Output the (x, y) coordinate of the center of the cell containing the given text.  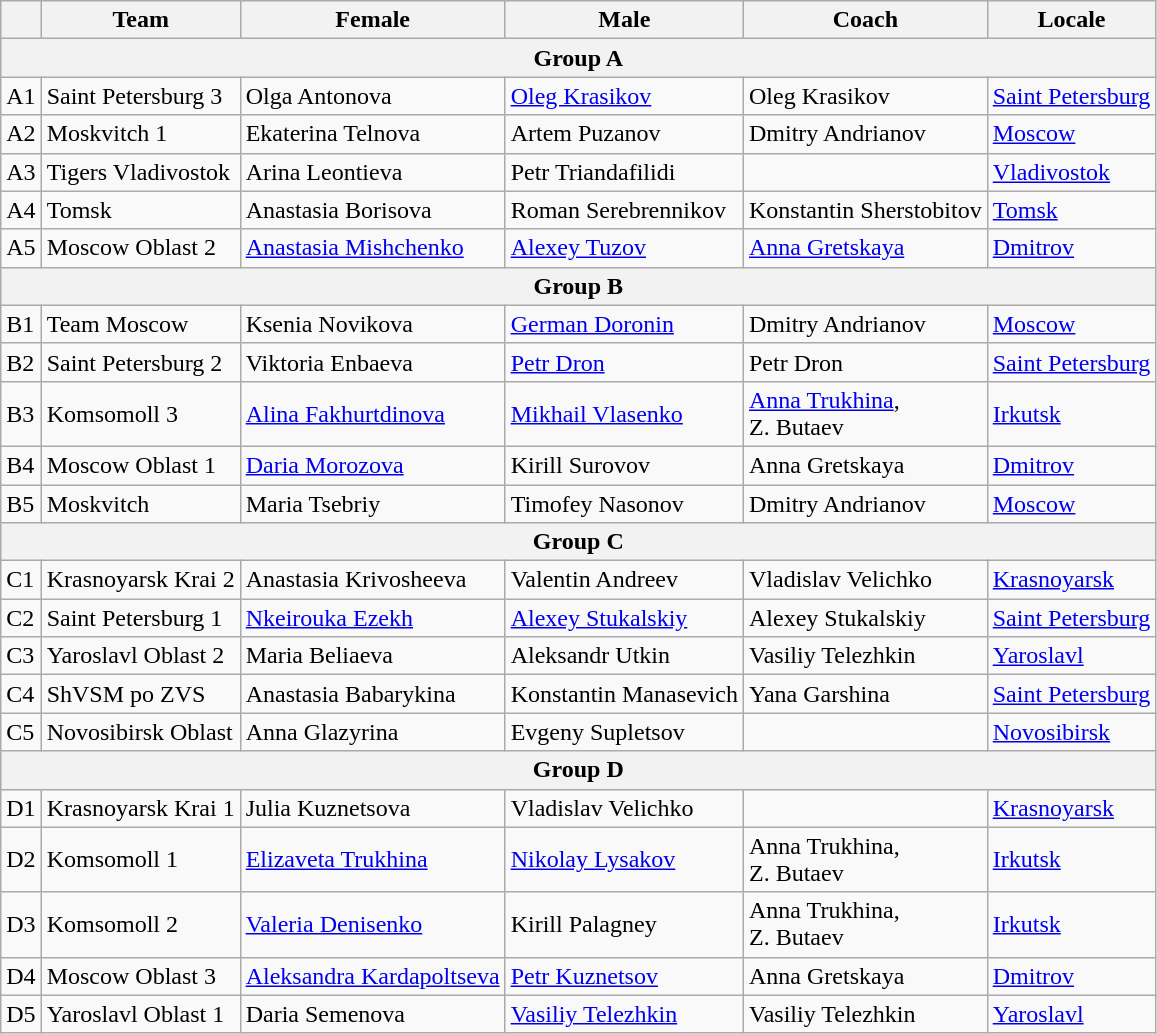
Anna Glazyrina (372, 732)
Team Moscow (140, 324)
B1 (21, 324)
A2 (21, 134)
Evgeny Supletsov (624, 732)
Konstantin Sherstobitov (865, 210)
C5 (21, 732)
Moskvitch 1 (140, 134)
Olga Antonova (372, 96)
C1 (21, 580)
Moskvitch (140, 503)
Nkeirouka Ezekh (372, 618)
Group B (578, 286)
Team (140, 20)
Vladivostok (1072, 172)
Kirill Surovov (624, 465)
C2 (21, 618)
Elizaveta Trukhina (372, 860)
Aleksandra Kardapoltseva (372, 976)
Komsomoll 1 (140, 860)
Valentin Andreev (624, 580)
D4 (21, 976)
Daria Semenova (372, 1014)
Novosibirsk Oblast (140, 732)
Nikolay Lysakov (624, 860)
B3 (21, 414)
Ekaterina Telnova (372, 134)
Kirill Palagney (624, 924)
D3 (21, 924)
Alina Fakhurtdinova (372, 414)
Petr Kuznetsov (624, 976)
Alexey Tuzov (624, 248)
Aleksandr Utkin (624, 656)
Timofey Nasonov (624, 503)
Anastasia Borisova (372, 210)
Roman Serebrennikov (624, 210)
Viktoria Enbaeva (372, 362)
Anastasia Mishchenko (372, 248)
Ksenia Novikova (372, 324)
Yaroslavl Oblast 1 (140, 1014)
Maria Tsebriy (372, 503)
Krasnoyarsk Krai 2 (140, 580)
Moscow Oblast 2 (140, 248)
Moscow Oblast 3 (140, 976)
C3 (21, 656)
Yana Garshina (865, 694)
D1 (21, 808)
Anastasia Krivosheeva (372, 580)
D2 (21, 860)
Julia Kuznetsova (372, 808)
Moscow Oblast 1 (140, 465)
Group C (578, 542)
Tigers Vladivostok (140, 172)
D5 (21, 1014)
Group A (578, 58)
Konstantin Manasevich (624, 694)
German Doronin (624, 324)
Valeria Denisenko (372, 924)
A1 (21, 96)
A4 (21, 210)
B4 (21, 465)
Male (624, 20)
Arina Leontieva (372, 172)
Saint Petersburg 2 (140, 362)
Anastasia Babarykina (372, 694)
Group D (578, 770)
Locale (1072, 20)
Maria Beliaeva (372, 656)
Novosibirsk (1072, 732)
Saint Petersburg 3 (140, 96)
Komsomoll 2 (140, 924)
Coach (865, 20)
Artem Puzanov (624, 134)
Saint Petersburg 1 (140, 618)
A5 (21, 248)
Female (372, 20)
Yaroslavl Oblast 2 (140, 656)
Komsomoll 3 (140, 414)
ShVSM po ZVS (140, 694)
Mikhail Vlasenko (624, 414)
Krasnoyarsk Krai 1 (140, 808)
B2 (21, 362)
A3 (21, 172)
Daria Morozova (372, 465)
B5 (21, 503)
Petr Triandafilidi (624, 172)
C4 (21, 694)
